Identify which cell holds the provided text, then report its [X, Y] central coordinate. 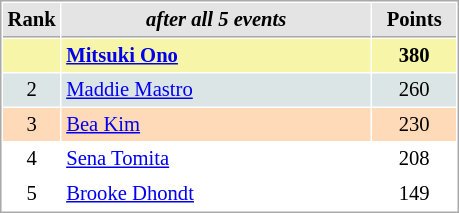
4 [32, 158]
Maddie Mastro [216, 90]
149 [414, 194]
Sena Tomita [216, 158]
2 [32, 90]
260 [414, 90]
230 [414, 124]
208 [414, 158]
Brooke Dhondt [216, 194]
after all 5 events [216, 20]
5 [32, 194]
Points [414, 20]
Rank [32, 20]
3 [32, 124]
Mitsuki Ono [216, 56]
380 [414, 56]
Bea Kim [216, 124]
